Provide the [x, y] coordinate of the cell's center where the given text is located.  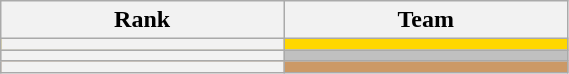
Team [426, 20]
Rank [142, 20]
